From the cell containing the given text, extract its center point as [x, y] coordinate. 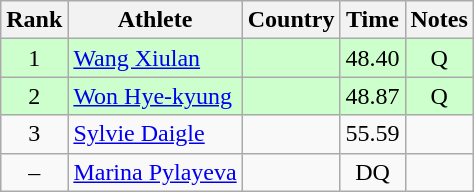
2 [34, 96]
Won Hye-kyung [155, 96]
– [34, 172]
3 [34, 134]
Time [372, 20]
Wang Xiulan [155, 58]
Country [291, 20]
55.59 [372, 134]
Notes [439, 20]
48.87 [372, 96]
Sylvie Daigle [155, 134]
Marina Pylayeva [155, 172]
1 [34, 58]
DQ [372, 172]
Rank [34, 20]
Athlete [155, 20]
48.40 [372, 58]
